Determine the (x, y) coordinate at the center of the cell enclosing the given text.  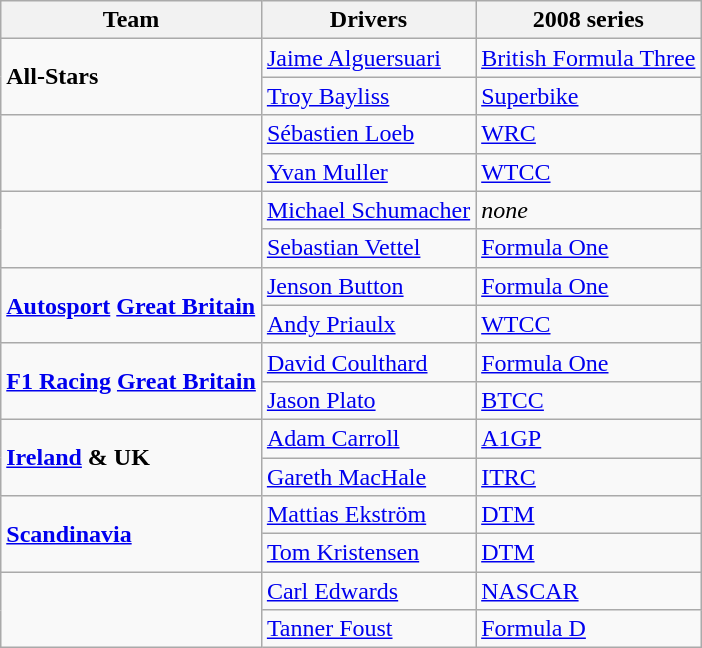
Yvan Muller (368, 172)
Jason Plato (368, 400)
Formula D (588, 629)
Carl Edwards (368, 591)
Tanner Foust (368, 629)
Autosport Great Britain (132, 305)
All-Stars (132, 77)
British Formula Three (588, 58)
Sebastian Vettel (368, 248)
Jenson Button (368, 286)
WRC (588, 134)
A1GP (588, 438)
2008 series (588, 20)
Team (132, 20)
Andy Priaulx (368, 324)
BTCC (588, 400)
Scandinavia (132, 534)
F1 Racing Great Britain (132, 381)
none (588, 210)
Superbike (588, 96)
Drivers (368, 20)
NASCAR (588, 591)
Gareth MacHale (368, 477)
Tom Kristensen (368, 553)
Adam Carroll (368, 438)
Jaime Alguersuari (368, 58)
Mattias Ekström (368, 515)
David Coulthard (368, 362)
Michael Schumacher (368, 210)
Ireland & UK (132, 457)
Troy Bayliss (368, 96)
Sébastien Loeb (368, 134)
ITRC (588, 477)
